Locate the cell with the specified text and output its [x, y] center coordinate. 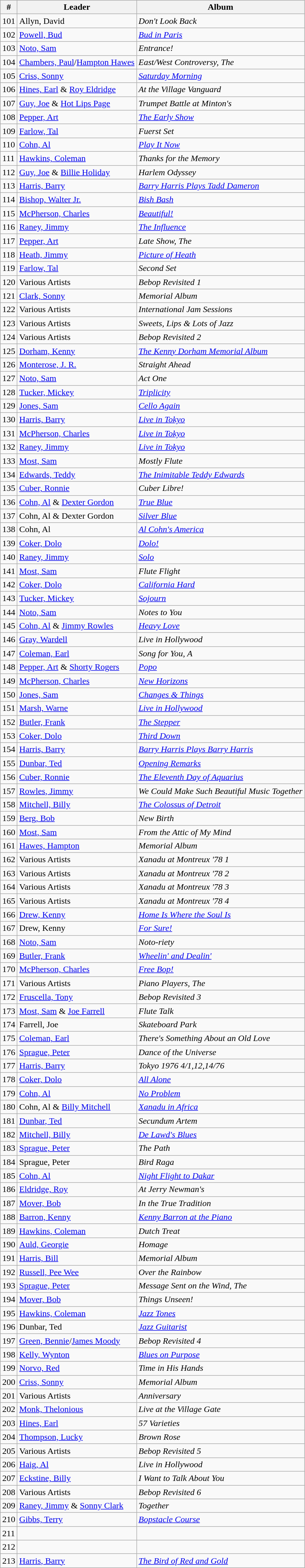
210 [9, 1520]
Play It Now [220, 144]
121 [9, 296]
Mostly Flute [220, 461]
Xanadu at Montreux '78 3 [220, 887]
159 [9, 818]
109 [9, 131]
Harlem Odyssey [220, 172]
Thanks for the Memory [220, 158]
124 [9, 337]
Bebop Revisited 5 [220, 1451]
119 [9, 268]
106 [9, 90]
Together [220, 1506]
148 [9, 667]
176 [9, 1052]
112 [9, 172]
At Jerry Newman's [220, 1189]
158 [9, 804]
Jazz Tones [220, 1313]
183 [9, 1148]
Marsh, Warne [77, 708]
In the True Tradition [220, 1203]
203 [9, 1423]
140 [9, 557]
# [9, 7]
Kenny Barron at the Piano [220, 1217]
127 [9, 378]
Dorham, Kenny [77, 351]
Heavy Love [220, 626]
105 [9, 76]
Home Is Where the Soul Is [220, 915]
113 [9, 186]
101 [9, 21]
Triplicity [220, 392]
Guy, Joe & Hot Lips Page [77, 103]
136 [9, 502]
190 [9, 1244]
The Early Show [220, 117]
Fruscella, Tony [77, 997]
192 [9, 1272]
Third Down [220, 736]
198 [9, 1355]
There's Something About an Old Love [220, 1038]
157 [9, 791]
104 [9, 62]
Heath, Jimmy [77, 255]
Bebop Revisited 2 [220, 337]
129 [9, 406]
Raney, Jimmy & Sonny Clark [77, 1506]
187 [9, 1203]
Live at the Village Gate [220, 1409]
The Stepper [220, 722]
212 [9, 1547]
Over the Rainbow [220, 1272]
Cuber Libre! [220, 488]
Don't Look Back [220, 21]
160 [9, 832]
Time in His Hands [220, 1368]
110 [9, 144]
Picture of Heath [220, 255]
195 [9, 1313]
Green, Bennie/James Moody [77, 1341]
126 [9, 364]
New Horizons [220, 681]
Berg, Bob [77, 818]
Flute Talk [220, 1011]
151 [9, 708]
196 [9, 1327]
Russell, Pee Wee [77, 1272]
International Jam Sessions [220, 310]
Norvo, Red [77, 1368]
122 [9, 310]
Bebop Revisited 4 [220, 1341]
New Birth [220, 818]
173 [9, 1011]
102 [9, 35]
188 [9, 1217]
144 [9, 612]
Bebop Revisited 6 [220, 1492]
Popo [220, 667]
Night Flight to Dakar [220, 1176]
No Problem [220, 1093]
Fuerst Set [220, 131]
171 [9, 983]
132 [9, 447]
167 [9, 928]
The Influence [220, 227]
208 [9, 1492]
206 [9, 1464]
Second Set [220, 268]
Bird Raga [220, 1162]
Edwards, Teddy [77, 475]
Leader [77, 7]
At the Village Vanguard [220, 90]
178 [9, 1080]
Solo [220, 557]
177 [9, 1066]
Free Bop! [220, 969]
The Eleventh Day of Aquarius [220, 777]
Hines, Earl & Roy Eldridge [77, 90]
California Hard [220, 584]
Secundum Artem [220, 1121]
Xanadu at Montreux '78 1 [220, 860]
Anniversary [220, 1396]
143 [9, 598]
Barry Harris Plays Barry Harris [220, 750]
153 [9, 736]
200 [9, 1382]
130 [9, 420]
Bebop Revisited 3 [220, 997]
Saturday Morning [220, 76]
Xanadu in Africa [220, 1107]
The Kenny Dorham Memorial Album [220, 351]
Straight Ahead [220, 364]
Sweets, Lips & Lots of Jazz [220, 323]
209 [9, 1506]
213 [9, 1561]
107 [9, 103]
Noto-riety [220, 942]
133 [9, 461]
Cello Again [220, 406]
114 [9, 200]
Bud in Paris [220, 35]
The Inimitable Teddy Edwards [220, 475]
154 [9, 750]
141 [9, 571]
169 [9, 956]
Eldridge, Roy [77, 1189]
Jazz Guitarist [220, 1327]
204 [9, 1437]
181 [9, 1121]
Bish Bash [220, 200]
Powell, Bud [77, 35]
138 [9, 530]
Harris, Bill [77, 1258]
205 [9, 1451]
117 [9, 241]
Entrance! [220, 48]
All Alone [220, 1080]
142 [9, 584]
Thompson, Lucky [77, 1437]
191 [9, 1258]
The Colossus of Detroit [220, 804]
Pepper, Art & Shorty Rogers [77, 667]
Brown Rose [220, 1437]
Dutch Treat [220, 1231]
172 [9, 997]
111 [9, 158]
Most, Sam & Joe Farrell [77, 1011]
Song for You, A [220, 653]
120 [9, 282]
166 [9, 915]
182 [9, 1135]
201 [9, 1396]
179 [9, 1093]
103 [9, 48]
123 [9, 323]
Album [220, 7]
108 [9, 117]
Blues on Purpose [220, 1355]
The Bird of Red and Gold [220, 1561]
Changes & Things [220, 695]
168 [9, 942]
Flute Flight [220, 571]
152 [9, 722]
Trumpet Battle at Minton's [220, 103]
211 [9, 1533]
170 [9, 969]
165 [9, 901]
Cohn, Al & Jimmy Rowles [77, 626]
Farrell, Joe [77, 1024]
149 [9, 681]
156 [9, 777]
185 [9, 1176]
Guy, Joe & Billie Holiday [77, 172]
Notes to You [220, 612]
Beautiful! [220, 213]
118 [9, 255]
161 [9, 846]
Opening Remarks [220, 763]
115 [9, 213]
163 [9, 873]
174 [9, 1024]
Sojourn [220, 598]
Xanadu at Montreux '78 4 [220, 901]
Tokyo 1976 4/1,12,14/76 [220, 1066]
134 [9, 475]
Bebop Revisited 1 [220, 282]
I Want to Talk About You [220, 1478]
Silver Blue [220, 516]
145 [9, 626]
202 [9, 1409]
150 [9, 695]
Kelly, Wynton [77, 1355]
Barron, Kenny [77, 1217]
Things Unseen! [220, 1300]
146 [9, 640]
Homage [220, 1244]
Dolo! [220, 543]
Hines, Earl [77, 1423]
True Blue [220, 502]
Haig, Al [77, 1464]
Late Show, The [220, 241]
De Lawd's Blues [220, 1135]
Gibbs, Terry [77, 1520]
125 [9, 351]
Hawes, Hampton [77, 846]
Gray, Wardell [77, 640]
Message Sent on the Wind, The [220, 1286]
Act One [220, 378]
164 [9, 887]
Xanadu at Montreux '78 2 [220, 873]
199 [9, 1368]
184 [9, 1162]
Monk, Thelonious [77, 1409]
137 [9, 516]
Wheelin' and Dealin' [220, 956]
Auld, Georgie [77, 1244]
147 [9, 653]
Cohn, Al & Billy Mitchell [77, 1107]
Eckstine, Billy [77, 1478]
From the Attic of My Mind [220, 832]
East/West Controversy, The [220, 62]
Bopstacle Course [220, 1520]
57 Varieties [220, 1423]
Chambers, Paul/Hampton Hawes [77, 62]
155 [9, 763]
Monterose, J. R. [77, 364]
193 [9, 1286]
Al Cohn's America [220, 530]
We Could Make Such Beautiful Music Together [220, 791]
Bishop, Walter Jr. [77, 200]
For Sure! [220, 928]
186 [9, 1189]
194 [9, 1300]
197 [9, 1341]
Rowles, Jimmy [77, 791]
189 [9, 1231]
135 [9, 488]
131 [9, 433]
207 [9, 1478]
Dance of the Universe [220, 1052]
The Path [220, 1148]
116 [9, 227]
Piano Players, The [220, 983]
128 [9, 392]
175 [9, 1038]
Skateboard Park [220, 1024]
162 [9, 860]
Barry Harris Plays Tadd Dameron [220, 186]
180 [9, 1107]
139 [9, 543]
Clark, Sonny [77, 296]
Allyn, David [77, 21]
